Provide the (X, Y) coordinate of the cell's center where the given text is located.  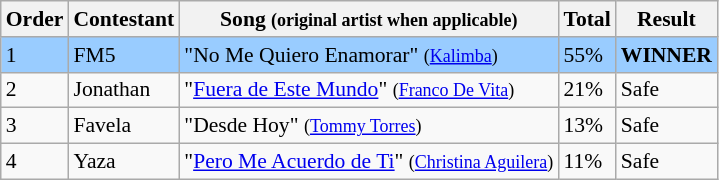
Yaza (124, 162)
55% (586, 55)
Favela (124, 126)
Result (666, 19)
"Pero Me Acuerdo de Ti" (Christina Aguilera) (368, 162)
Jonathan (124, 90)
"No Me Quiero Enamorar" (Kalimba) (368, 55)
"Desde Hoy" (Tommy Torres) (368, 126)
3 (35, 126)
Song (original artist when applicable) (368, 19)
"Fuera de Este Mundo" (Franco De Vita) (368, 90)
2 (35, 90)
11% (586, 162)
Contestant (124, 19)
4 (35, 162)
1 (35, 55)
Total (586, 19)
21% (586, 90)
Order (35, 19)
WINNER (666, 55)
FM5 (124, 55)
13% (586, 126)
